Return [x, y] of the center of cell containing provided text 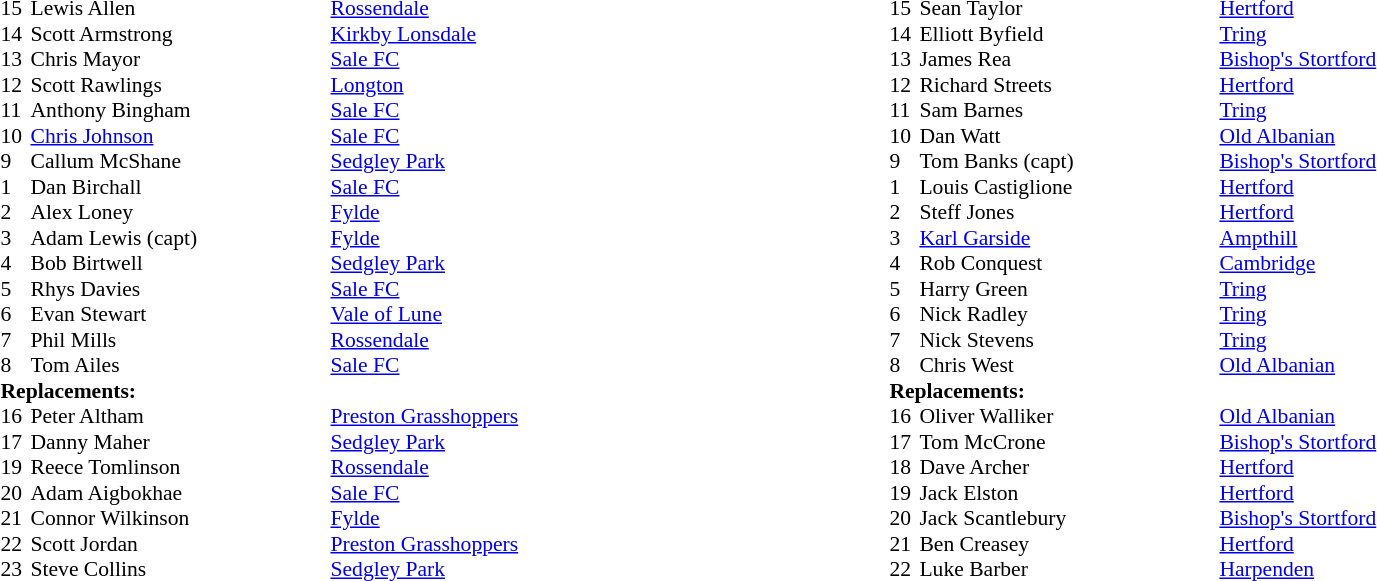
Harry Green [1069, 289]
Elliott Byfield [1069, 34]
Ampthill [1298, 238]
Karl Garside [1069, 238]
Steff Jones [1069, 213]
Rob Conquest [1069, 263]
Chris West [1069, 365]
Adam Aigbokhae [180, 493]
18 [904, 467]
Oliver Walliker [1069, 417]
Adam Lewis (capt) [180, 238]
Rhys Davies [180, 289]
Danny Maher [180, 442]
Scott Armstrong [180, 34]
Phil Mills [180, 340]
Callum McShane [180, 161]
Bob Birtwell [180, 263]
Reece Tomlinson [180, 467]
Nick Stevens [1069, 340]
Tom Ailes [180, 365]
Cambridge [1298, 263]
Alex Loney [180, 213]
Chris Johnson [180, 136]
Chris Mayor [180, 59]
Kirkby Lonsdale [424, 34]
Sam Barnes [1069, 111]
Vale of Lune [424, 315]
Louis Castiglione [1069, 187]
Scott Jordan [180, 544]
Jack Elston [1069, 493]
Ben Creasey [1069, 544]
Dan Birchall [180, 187]
Richard Streets [1069, 85]
Peter Altham [180, 417]
Dave Archer [1069, 467]
Anthony Bingham [180, 111]
Dan Watt [1069, 136]
Longton [424, 85]
Evan Stewart [180, 315]
Scott Rawlings [180, 85]
Jack Scantlebury [1069, 519]
Nick Radley [1069, 315]
22 [15, 544]
Tom McCrone [1069, 442]
Connor Wilkinson [180, 519]
James Rea [1069, 59]
Tom Banks (capt) [1069, 161]
